Determine the [x, y] coordinate at the center of the cell enclosing the given text.  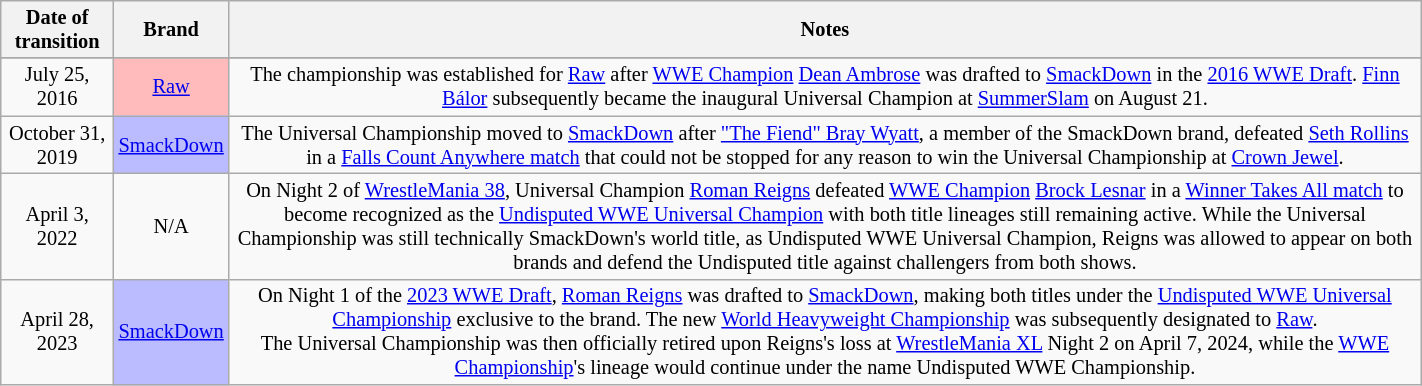
Date of transition [58, 29]
N/A [172, 226]
April 3, 2022 [58, 226]
October 31, 2019 [58, 145]
July 25, 2016 [58, 87]
Raw [172, 87]
Notes [826, 29]
April 28, 2023 [58, 332]
Brand [172, 29]
